Determine the (x, y) coordinate at the center of the cell enclosing the given text.  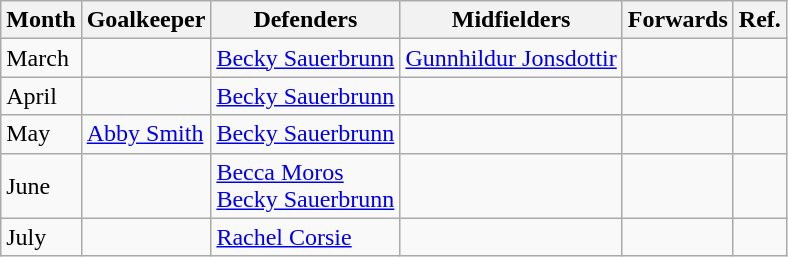
Midfielders (511, 20)
Goalkeeper (146, 20)
Rachel Corsie (306, 237)
Gunnhildur Jonsdottir (511, 58)
April (41, 96)
Ref. (760, 20)
July (41, 237)
March (41, 58)
Abby Smith (146, 134)
May (41, 134)
Becca Moros Becky Sauerbrunn (306, 186)
Month (41, 20)
Defenders (306, 20)
Forwards (678, 20)
June (41, 186)
